From the cell containing the given text, extract its center point as (x, y) coordinate. 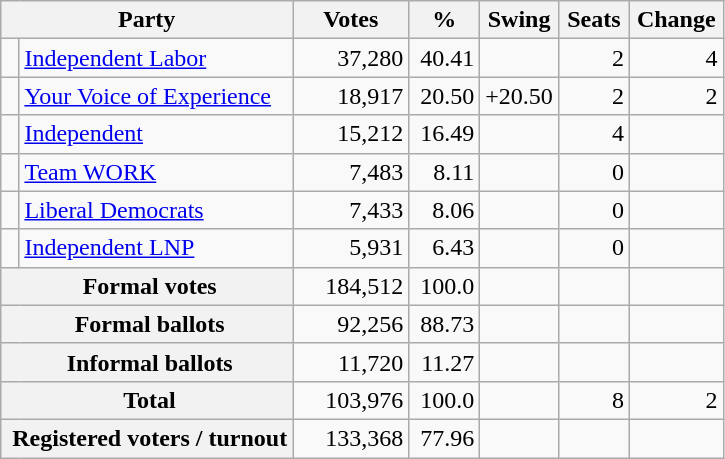
Seats (594, 20)
103,976 (351, 400)
Informal ballots (147, 362)
Independent LNP (156, 248)
Registered voters / turnout (147, 438)
Total (147, 400)
88.73 (444, 324)
15,212 (351, 134)
Swing (520, 20)
6.43 (444, 248)
Liberal Democrats (156, 210)
133,368 (351, 438)
77.96 (444, 438)
7,483 (351, 172)
Votes (351, 20)
Formal votes (147, 286)
8.06 (444, 210)
Formal ballots (147, 324)
40.41 (444, 58)
184,512 (351, 286)
Party (147, 20)
+20.50 (520, 96)
Your Voice of Experience (156, 96)
20.50 (444, 96)
8 (594, 400)
% (444, 20)
Independent Labor (156, 58)
Team WORK (156, 172)
37,280 (351, 58)
7,433 (351, 210)
11.27 (444, 362)
92,256 (351, 324)
Change (676, 20)
8.11 (444, 172)
16.49 (444, 134)
18,917 (351, 96)
5,931 (351, 248)
11,720 (351, 362)
Independent (156, 134)
